Return the [X, Y] coordinate for the center point of the cell that contains the specified text.  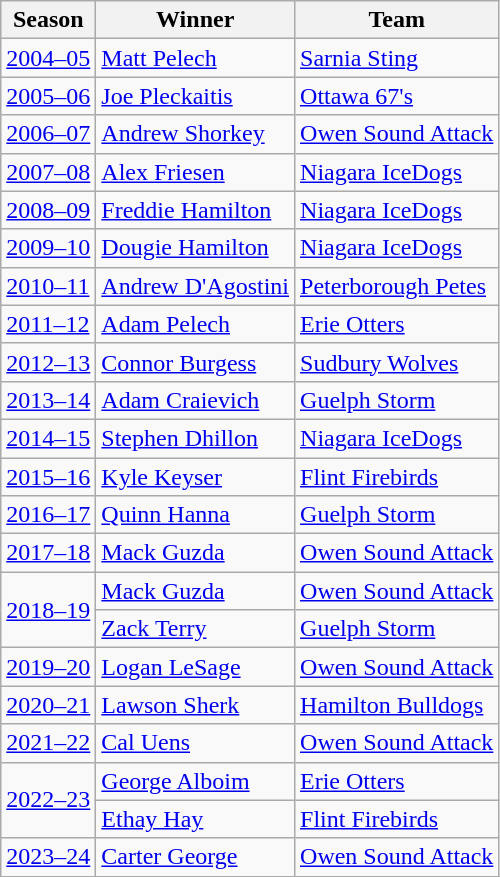
Zack Terry [196, 629]
Hamilton Bulldogs [397, 705]
Andrew Shorkey [196, 134]
Logan LeSage [196, 667]
Adam Pelech [196, 324]
2014–15 [48, 438]
2013–14 [48, 400]
2008–09 [48, 210]
2018–19 [48, 610]
2019–20 [48, 667]
2016–17 [48, 515]
Quinn Hanna [196, 515]
Freddie Hamilton [196, 210]
2004–05 [48, 58]
2017–18 [48, 553]
Winner [196, 20]
2015–16 [48, 477]
Matt Pelech [196, 58]
Team [397, 20]
George Alboim [196, 781]
2010–11 [48, 286]
Carter George [196, 857]
Peterborough Petes [397, 286]
Adam Craievich [196, 400]
Lawson Sherk [196, 705]
Alex Friesen [196, 172]
Ottawa 67's [397, 96]
Sudbury Wolves [397, 362]
Stephen Dhillon [196, 438]
Joe Pleckaitis [196, 96]
2020–21 [48, 705]
Cal Uens [196, 743]
2009–10 [48, 248]
2007–08 [48, 172]
2011–12 [48, 324]
Dougie Hamilton [196, 248]
Sarnia Sting [397, 58]
Andrew D'Agostini [196, 286]
2005–06 [48, 96]
2022–23 [48, 800]
Connor Burgess [196, 362]
2006–07 [48, 134]
Season [48, 20]
2021–22 [48, 743]
Ethay Hay [196, 819]
Kyle Keyser [196, 477]
2023–24 [48, 857]
2012–13 [48, 362]
